Extract the (x, y) coordinate from the center of the cell holding the provided text.  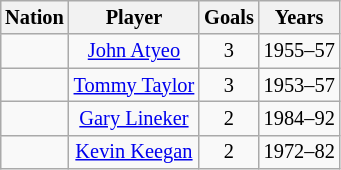
1984–92 (300, 118)
1953–57 (300, 85)
Kevin Keegan (134, 152)
John Atyeo (134, 51)
1972–82 (300, 152)
Gary Lineker (134, 118)
1955–57 (300, 51)
Nation (34, 17)
Player (134, 17)
Years (300, 17)
Tommy Taylor (134, 85)
Goals (229, 17)
